Detect which cell encompasses the target text, then output its (X, Y) center coordinate. 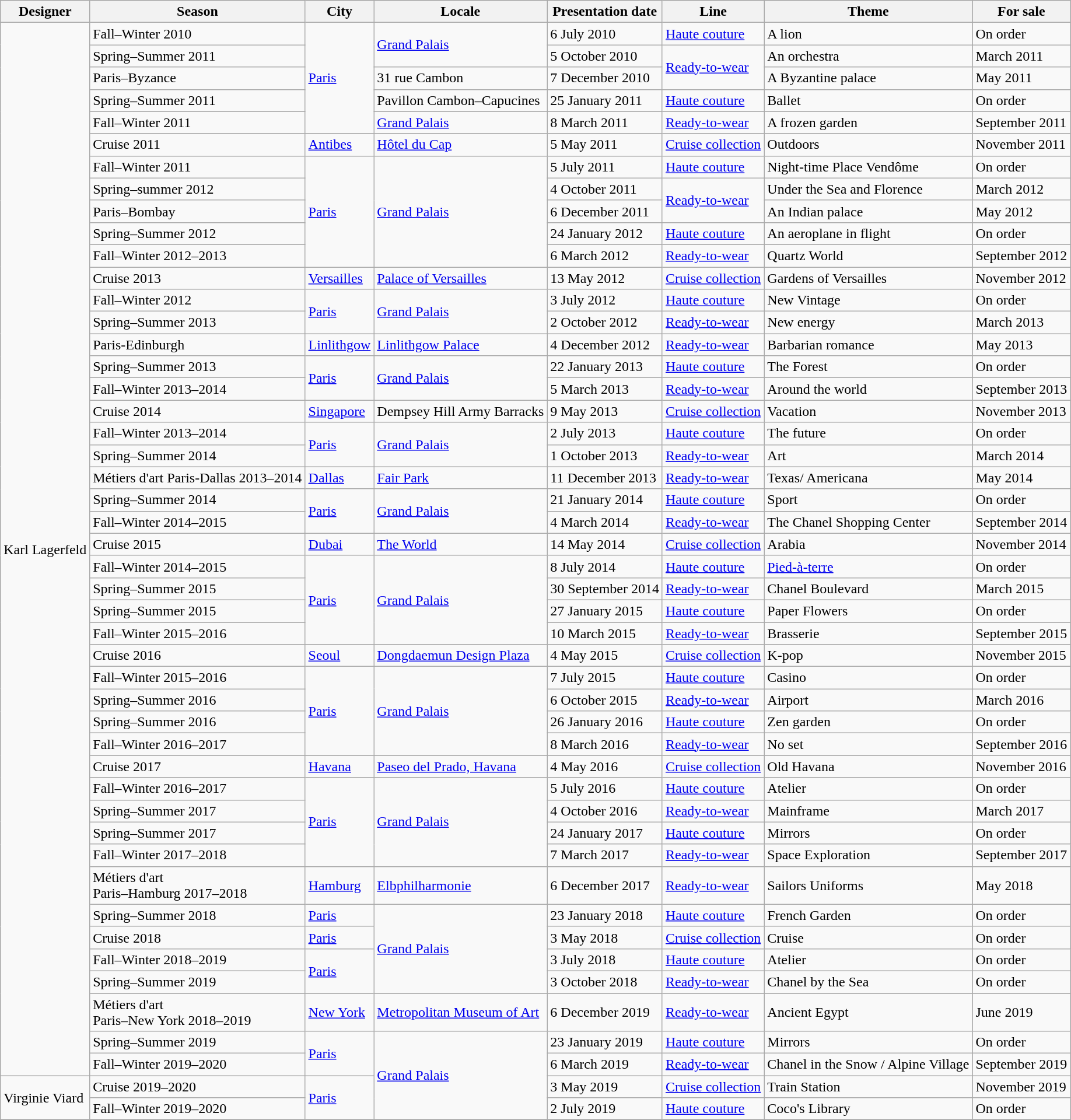
An Indian palace (868, 211)
March 2012 (1021, 189)
7 March 2017 (605, 855)
An aeroplane in flight (868, 233)
Spring–Summer 2012 (197, 233)
Fall–Winter 2012 (197, 300)
K-pop (868, 656)
Métiers d'artParis–New York 2018–2019 (197, 1012)
Spring–Summer 2018 (197, 915)
Texas/ Americana (868, 478)
March 2017 (1021, 811)
March 2015 (1021, 589)
14 May 2014 (605, 544)
Casino (868, 678)
Cruise 2019–2020 (197, 1087)
6 December 2011 (605, 211)
25 January 2011 (605, 100)
The future (868, 433)
The Chanel Shopping Center (868, 522)
March 2014 (1021, 456)
Hôtel du Cap (461, 145)
June 2019 (1021, 1012)
The World (461, 544)
French Garden (868, 915)
Night-time Place Vendôme (868, 167)
Karl Lagerfeld (45, 549)
November 2012 (1021, 278)
Cruise 2016 (197, 656)
November 2019 (1021, 1087)
2 July 2019 (605, 1109)
30 September 2014 (605, 589)
4 May 2016 (605, 766)
Sport (868, 500)
Cruise 2015 (197, 544)
7 July 2015 (605, 678)
Paper Flowers (868, 611)
Ballet (868, 100)
September 2012 (1021, 256)
Dongdaemun Design Plaza (461, 656)
Season (197, 12)
March 2016 (1021, 700)
3 October 2018 (605, 982)
Fair Park (461, 478)
3 July 2018 (605, 960)
3 July 2012 (605, 300)
5 March 2013 (605, 389)
Antibes (339, 145)
Old Havana (868, 766)
May 2018 (1021, 885)
4 October 2011 (605, 189)
Pied-à-terre (868, 566)
27 January 2015 (605, 611)
September 2015 (1021, 633)
Versailles (339, 278)
5 July 2016 (605, 789)
Chanel by the Sea (868, 982)
Havana (339, 766)
Cruise (868, 937)
September 2014 (1021, 522)
New energy (868, 323)
7 December 2010 (605, 78)
11 December 2013 (605, 478)
November 2011 (1021, 145)
Paris-Edinburgh (197, 345)
A lion (868, 34)
5 May 2011 (605, 145)
Brasserie (868, 633)
Vacation (868, 411)
Dempsey Hill Army Barracks (461, 411)
Sailors Uniforms (868, 885)
City (339, 12)
8 March 2016 (605, 744)
March 2011 (1021, 56)
Linlithgow (339, 345)
An orchestra (868, 56)
Around the world (868, 389)
Cruise 2013 (197, 278)
Fall–Winter 2012–2013 (197, 256)
Paris–Byzance (197, 78)
6 December 2019 (605, 1012)
Virginie Viard (45, 1098)
Quartz World (868, 256)
Linlithgow Palace (461, 345)
September 2019 (1021, 1065)
Airport (868, 700)
Hamburg (339, 885)
Fall–Winter 2018–2019 (197, 960)
Palace of Versailles (461, 278)
Coco's Library (868, 1109)
November 2016 (1021, 766)
The Forest (868, 367)
2 July 2013 (605, 433)
March 2013 (1021, 323)
3 May 2018 (605, 937)
6 July 2010 (605, 34)
November 2013 (1021, 411)
Spring–summer 2012 (197, 189)
9 May 2013 (605, 411)
26 January 2016 (605, 722)
Fall–Winter 2017–2018 (197, 855)
4 March 2014 (605, 522)
Chanel in the Snow / Alpine Village (868, 1065)
November 2015 (1021, 656)
May 2011 (1021, 78)
Cruise 2014 (197, 411)
3 May 2019 (605, 1087)
21 January 2014 (605, 500)
1 October 2013 (605, 456)
4 October 2016 (605, 811)
23 January 2019 (605, 1042)
Cruise 2017 (197, 766)
24 January 2012 (605, 233)
September 2013 (1021, 389)
Dallas (339, 478)
A Byzantine palace (868, 78)
24 January 2017 (605, 833)
A frozen garden (868, 123)
6 October 2015 (605, 700)
Gardens of Versailles (868, 278)
Mainframe (868, 811)
Paris–Bombay (197, 211)
Métiers d'artParis–Hamburg 2017–2018 (197, 885)
Space Exploration (868, 855)
Cruise 2011 (197, 145)
22 January 2013 (605, 367)
8 July 2014 (605, 566)
Zen garden (868, 722)
Outdoors (868, 145)
September 2016 (1021, 744)
Arabia (868, 544)
New York (339, 1012)
Art (868, 456)
Train Station (868, 1087)
31 rue Cambon (461, 78)
6 December 2017 (605, 885)
5 July 2011 (605, 167)
Elbphilharmonie (461, 885)
May 2013 (1021, 345)
Singapore (339, 411)
Designer (45, 12)
Line (713, 12)
Pavillon Cambon–Capucines (461, 100)
Fall–Winter 2010 (197, 34)
Locale (461, 12)
May 2014 (1021, 478)
Cruise 2018 (197, 937)
Presentation date (605, 12)
New Vintage (868, 300)
Métiers d'art Paris-Dallas 2013–2014 (197, 478)
Theme (868, 12)
23 January 2018 (605, 915)
For sale (1021, 12)
4 May 2015 (605, 656)
May 2012 (1021, 211)
November 2014 (1021, 544)
13 May 2012 (605, 278)
2 October 2012 (605, 323)
6 March 2012 (605, 256)
6 March 2019 (605, 1065)
8 March 2011 (605, 123)
Chanel Boulevard (868, 589)
10 March 2015 (605, 633)
No set (868, 744)
Barbarian romance (868, 345)
4 December 2012 (605, 345)
Metropolitan Museum of Art (461, 1012)
Under the Sea and Florence (868, 189)
September 2011 (1021, 123)
Ancient Egypt (868, 1012)
Seoul (339, 656)
Dubai (339, 544)
September 2017 (1021, 855)
5 October 2010 (605, 56)
Paseo del Prado, Havana (461, 766)
